Find where the given text appears and provide that cell's center as (x, y) coordinate. 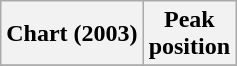
Chart (2003) (72, 34)
Peakposition (189, 34)
